Return the [X, Y] coordinate for the center point of the cell that contains the specified text.  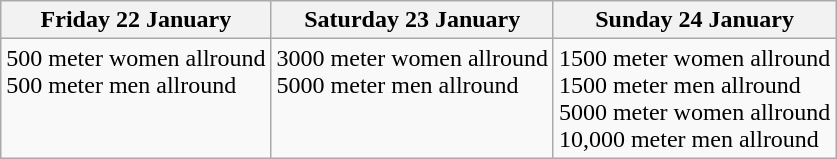
1500 meter women allround 1500 meter men allround 5000 meter women allround 10,000 meter men allround [694, 98]
Saturday 23 January [412, 20]
3000 meter women allround 5000 meter men allround [412, 98]
500 meter women allround 500 meter men allround [136, 98]
Sunday 24 January [694, 20]
Friday 22 January [136, 20]
